Return the (X, Y) coordinate for the center point of the cell that contains the specified text.  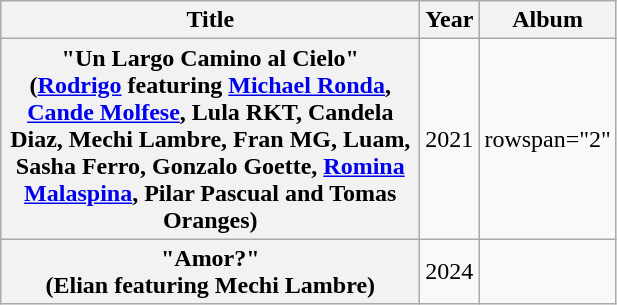
"Amor?"(Elian featuring Mechi Lambre) (210, 272)
2021 (450, 139)
2024 (450, 272)
Album (548, 20)
Title (210, 20)
rowspan="2" (548, 139)
Year (450, 20)
